Return the (X, Y) coordinate for the center point of the cell that contains the specified text.  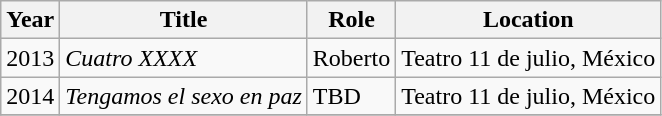
Year (30, 20)
2013 (30, 58)
Title (184, 20)
2014 (30, 96)
Roberto (351, 58)
Tengamos el sexo en paz (184, 96)
TBD (351, 96)
Role (351, 20)
Location (528, 20)
Cuatro XXXX (184, 58)
